Locate the cell with the specified text and output its (x, y) center coordinate. 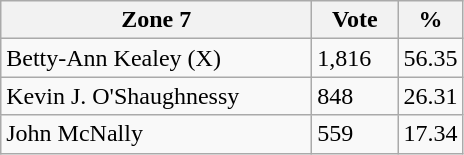
Betty-Ann Kealey (X) (156, 58)
559 (355, 134)
26.31 (430, 96)
Kevin J. O'Shaughnessy (156, 96)
17.34 (430, 134)
John McNally (156, 134)
Zone 7 (156, 20)
1,816 (355, 58)
848 (355, 96)
% (430, 20)
56.35 (430, 58)
Vote (355, 20)
